From the cell containing the given text, extract its center point as (X, Y) coordinate. 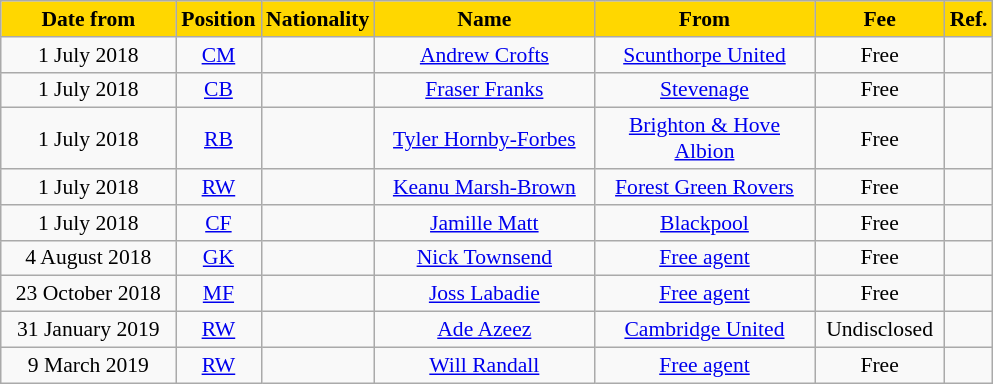
MF (218, 294)
Fee (880, 19)
Name (484, 19)
Ade Azeez (484, 330)
From (704, 19)
Nationality (318, 19)
23 October 2018 (88, 294)
Cambridge United (704, 330)
Position (218, 19)
Date from (88, 19)
RB (218, 138)
9 March 2019 (88, 365)
Keanu Marsh-Brown (484, 187)
Fraser Franks (484, 90)
CB (218, 90)
Nick Townsend (484, 258)
Blackpool (704, 223)
Will Randall (484, 365)
Forest Green Rovers (704, 187)
Scunthorpe United (704, 55)
Jamille Matt (484, 223)
CF (218, 223)
CM (218, 55)
Joss Labadie (484, 294)
Andrew Crofts (484, 55)
Undisclosed (880, 330)
4 August 2018 (88, 258)
31 January 2019 (88, 330)
Brighton & Hove Albion (704, 138)
Ref. (969, 19)
GK (218, 258)
Tyler Hornby-Forbes (484, 138)
Stevenage (704, 90)
